Return [X, Y] of the center of cell containing provided text 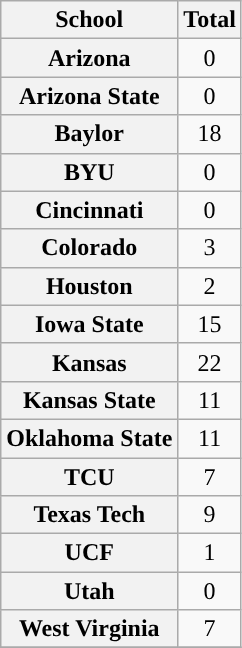
Kansas [90, 362]
9 [210, 515]
UCF [90, 553]
Arizona [90, 58]
Colorado [90, 248]
TCU [90, 477]
15 [210, 324]
3 [210, 248]
Cincinnati [90, 210]
18 [210, 134]
School [90, 20]
West Virginia [90, 629]
1 [210, 553]
Total [210, 20]
22 [210, 362]
Houston [90, 286]
Texas Tech [90, 515]
Baylor [90, 134]
Kansas State [90, 400]
Iowa State [90, 324]
BYU [90, 172]
Oklahoma State [90, 438]
Utah [90, 591]
Arizona State [90, 96]
2 [210, 286]
